From the cell containing the given text, extract its center point as [x, y] coordinate. 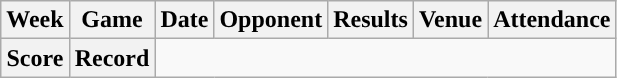
Results [371, 20]
Game [112, 20]
Attendance [552, 20]
Date [184, 20]
Record [112, 58]
Opponent [271, 20]
Week [35, 20]
Venue [450, 20]
Score [35, 58]
